Locate the cell with the specified text and output its [X, Y] center coordinate. 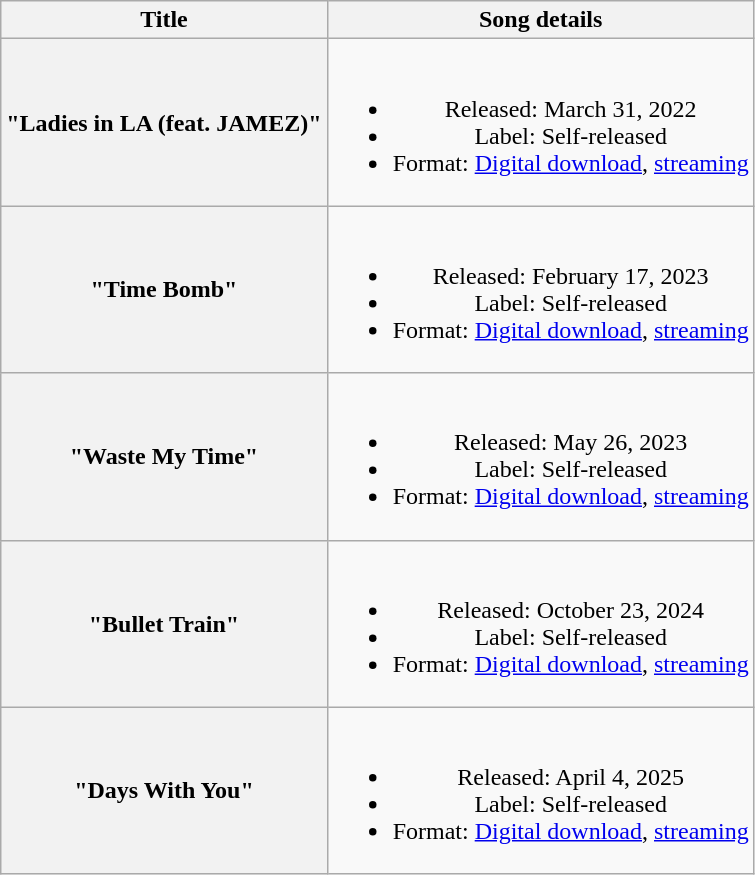
Released: April 4, 2025Label: Self-releasedFormat: Digital download, streaming [540, 790]
"Bullet Train" [164, 624]
Released: October 23, 2024Label: Self-releasedFormat: Digital download, streaming [540, 624]
Released: May 26, 2023Label: Self-releasedFormat: Digital download, streaming [540, 456]
"Ladies in LA (feat. JAMEZ)" [164, 122]
Title [164, 20]
Song details [540, 20]
"Waste My Time" [164, 456]
"Days With You" [164, 790]
Released: March 31, 2022Label: Self-releasedFormat: Digital download, streaming [540, 122]
Released: February 17, 2023Label: Self-releasedFormat: Digital download, streaming [540, 290]
"Time Bomb" [164, 290]
